Return the [x, y] coordinate for the center point of the cell that contains the specified text.  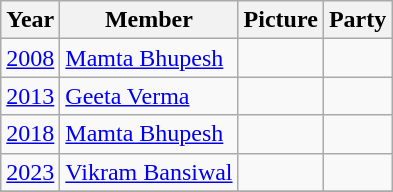
Geeta Verma [149, 96]
2008 [30, 58]
Year [30, 20]
2013 [30, 96]
Member [149, 20]
Party [357, 20]
2023 [30, 172]
2018 [30, 134]
Vikram Bansiwal [149, 172]
Picture [280, 20]
